From the cell containing the given text, extract its center point as (x, y) coordinate. 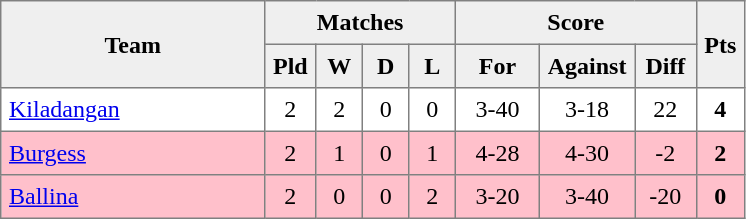
Kiladangan (133, 110)
W (339, 66)
-2 (666, 153)
4-28 (497, 153)
For (497, 66)
Team (133, 44)
3-18 (586, 110)
22 (666, 110)
Burgess (133, 153)
4-30 (586, 153)
Matches (360, 23)
3-20 (497, 197)
4 (720, 110)
Pts (720, 44)
Ballina (133, 197)
-20 (666, 197)
Score (576, 23)
D (385, 66)
Against (586, 66)
Diff (666, 66)
Pld (290, 66)
L (432, 66)
